Locate the cell with the specified text and output its (x, y) center coordinate. 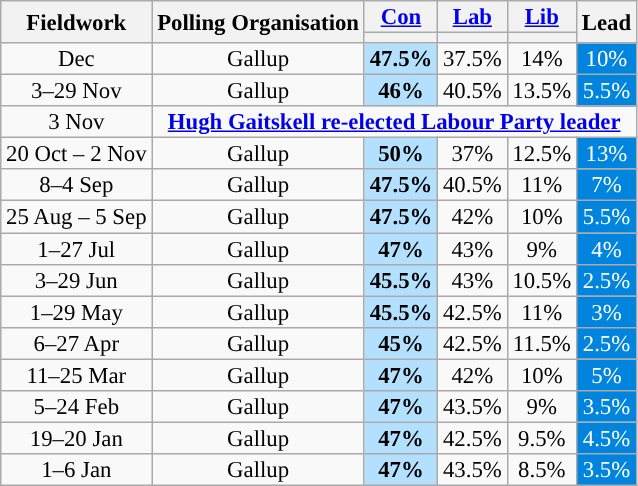
5–24 Feb (76, 407)
10.5% (542, 280)
8.5% (542, 470)
Lead (606, 22)
3–29 Nov (76, 91)
8–4 Sep (76, 186)
Lab (472, 17)
1–27 Jul (76, 249)
45% (400, 343)
19–20 Jan (76, 438)
20 Oct – 2 Nov (76, 154)
Hugh Gaitskell re-elected Labour Party leader (394, 122)
6–27 Apr (76, 343)
9.5% (542, 438)
3% (606, 312)
Fieldwork (76, 22)
Lib (542, 17)
11.5% (542, 343)
37% (472, 154)
7% (606, 186)
Con (400, 17)
14% (542, 59)
4.5% (606, 438)
1–6 Jan (76, 470)
13.5% (542, 91)
13% (606, 154)
25 Aug – 5 Sep (76, 217)
46% (400, 91)
Dec (76, 59)
3 Nov (76, 122)
Polling Organisation (258, 22)
12.5% (542, 154)
1–29 May (76, 312)
11–25 Mar (76, 375)
50% (400, 154)
3–29 Jun (76, 280)
5% (606, 375)
4% (606, 249)
37.5% (472, 59)
